Extract the [X, Y] coordinate from the center of the cell holding the provided text.  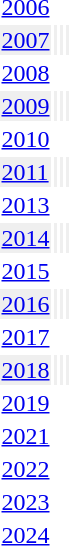
2014 [26, 238]
2011 [26, 172]
2008 [26, 73]
2015 [26, 271]
2021 [26, 436]
2023 [26, 502]
2018 [26, 370]
2022 [26, 469]
2013 [26, 205]
2016 [26, 304]
2010 [26, 139]
2007 [26, 40]
2019 [26, 403]
2017 [26, 337]
2009 [26, 106]
